From the cell containing the given text, extract its center point as [X, Y] coordinate. 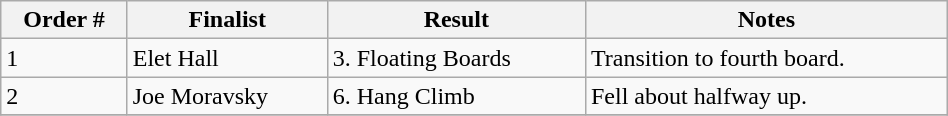
6. Hang Climb [456, 96]
3. Floating Boards [456, 58]
Order # [64, 20]
2 [64, 96]
Result [456, 20]
Joe Moravsky [227, 96]
Transition to fourth board. [766, 58]
1 [64, 58]
Notes [766, 20]
Finalist [227, 20]
Elet Hall [227, 58]
Fell about halfway up. [766, 96]
